Search for the cell housing the specified text and yield its (x, y) center coordinate. 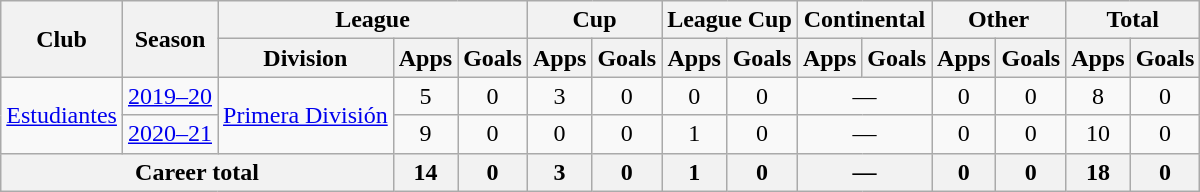
Primera División (306, 115)
Total (1133, 20)
Division (306, 58)
2020–21 (170, 134)
Cup (594, 20)
5 (425, 96)
8 (1098, 96)
18 (1098, 172)
Career total (197, 172)
Estudiantes (62, 115)
League Cup (730, 20)
League (373, 20)
Other (999, 20)
9 (425, 134)
2019–20 (170, 96)
Club (62, 39)
10 (1098, 134)
14 (425, 172)
Season (170, 39)
Continental (864, 20)
